Identify which cell holds the provided text, then report its (x, y) central coordinate. 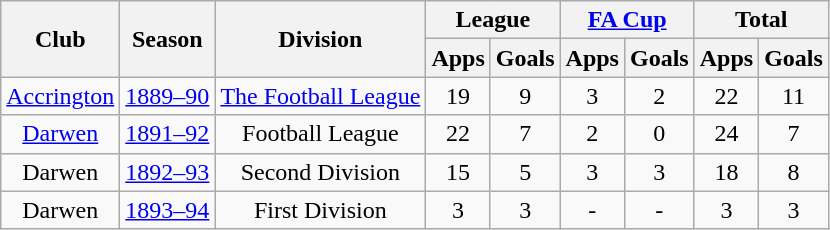
Accrington (60, 96)
League (493, 20)
The Football League (320, 96)
19 (458, 96)
24 (726, 134)
1893–94 (168, 210)
FA Cup (627, 20)
Football League (320, 134)
15 (458, 172)
9 (525, 96)
1892–93 (168, 172)
5 (525, 172)
Total (761, 20)
0 (659, 134)
First Division (320, 210)
Second Division (320, 172)
11 (794, 96)
Season (168, 39)
Club (60, 39)
18 (726, 172)
8 (794, 172)
1891–92 (168, 134)
1889–90 (168, 96)
Division (320, 39)
